Output the [x, y] coordinate of the center of the cell containing the given text.  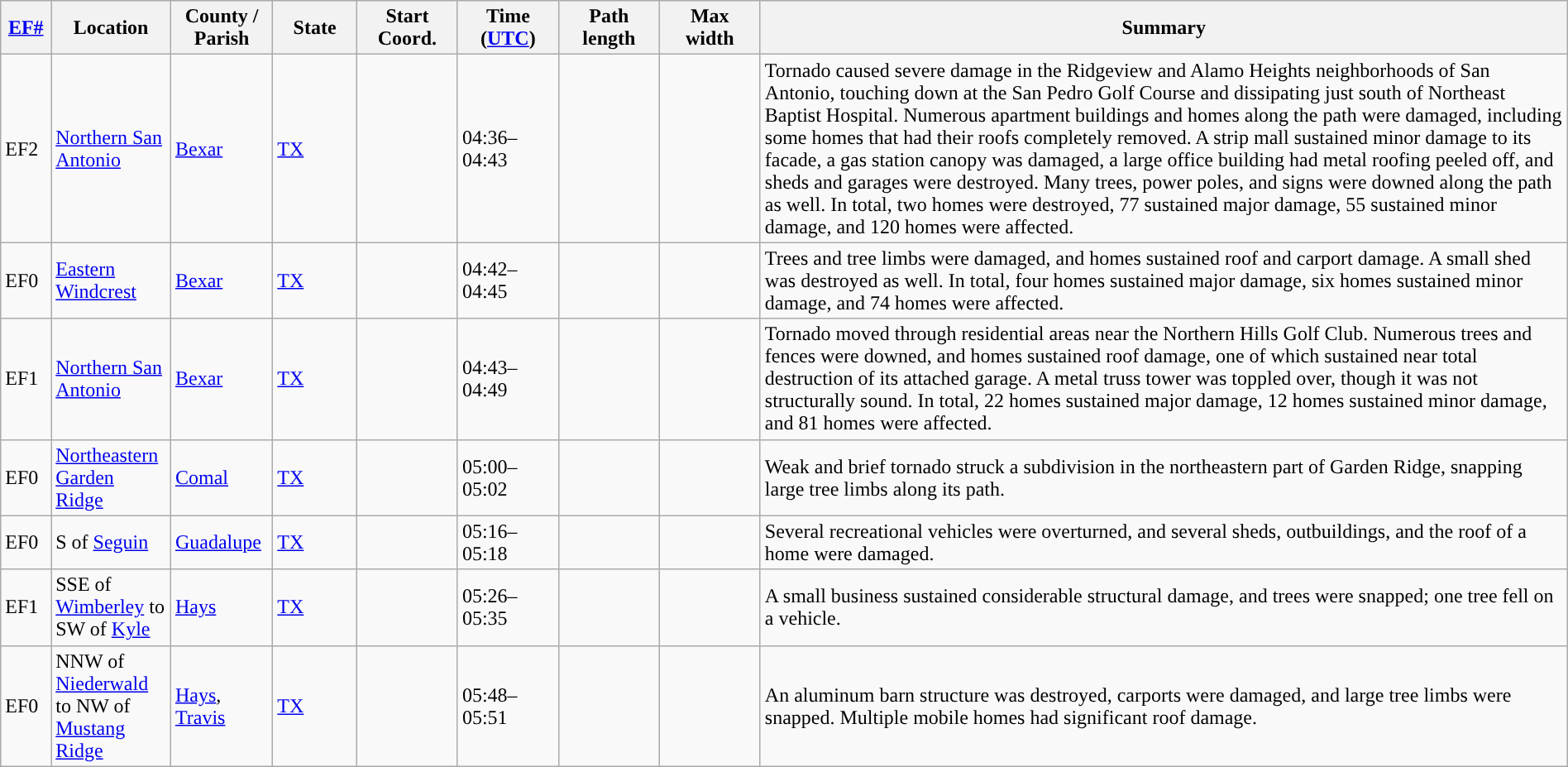
Hays [222, 607]
EF# [26, 28]
Time (UTC) [508, 28]
Several recreational vehicles were overturned, and several sheds, outbuildings, and the roof of a home were damaged. [1164, 543]
Weak and brief tornado struck a subdivision in the northeastern part of Garden Ridge, snapping large tree limbs along its path. [1164, 477]
Max width [710, 28]
04:36–04:43 [508, 149]
Start Coord. [407, 28]
Eastern Windcrest [111, 280]
State [315, 28]
Summary [1164, 28]
05:48–05:51 [508, 706]
EF2 [26, 149]
County / Parish [222, 28]
Comal [222, 477]
Hays, Travis [222, 706]
A small business sustained considerable structural damage, and trees were snapped; one tree fell on a vehicle. [1164, 607]
SSE of Wimberley to SW of Kyle [111, 607]
Guadalupe [222, 543]
Path length [609, 28]
04:42–04:45 [508, 280]
05:00–05:02 [508, 477]
04:43–04:49 [508, 379]
S of Seguin [111, 543]
05:16–05:18 [508, 543]
NNW of Niederwald to NW of Mustang Ridge [111, 706]
Location [111, 28]
Northeastern Garden Ridge [111, 477]
05:26–05:35 [508, 607]
